Extract the [x, y] coordinate from the center of the cell holding the provided text.  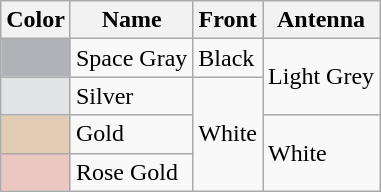
Light Grey [322, 77]
Color [36, 20]
Front [228, 20]
Space Gray [131, 58]
Name [131, 20]
Rose Gold [131, 172]
Black [228, 58]
Gold [131, 134]
Antenna [322, 20]
Silver [131, 96]
